Determine the (X, Y) coordinate at the center of the cell enclosing the given text.  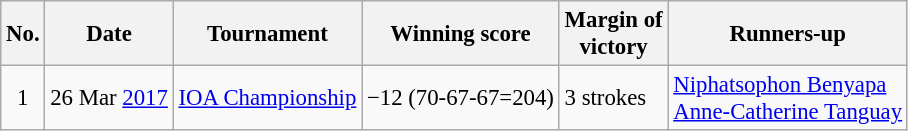
Winning score (461, 34)
3 strokes (614, 98)
−12 (70-67-67=204) (461, 98)
No. (23, 34)
Tournament (267, 34)
Runners-up (788, 34)
Niphatsophon Benyapa Anne-Catherine Tanguay (788, 98)
26 Mar 2017 (109, 98)
Margin ofvictory (614, 34)
1 (23, 98)
Date (109, 34)
IOA Championship (267, 98)
